Capture the cell that displays the provided text and extract its [X, Y] central coordinate. 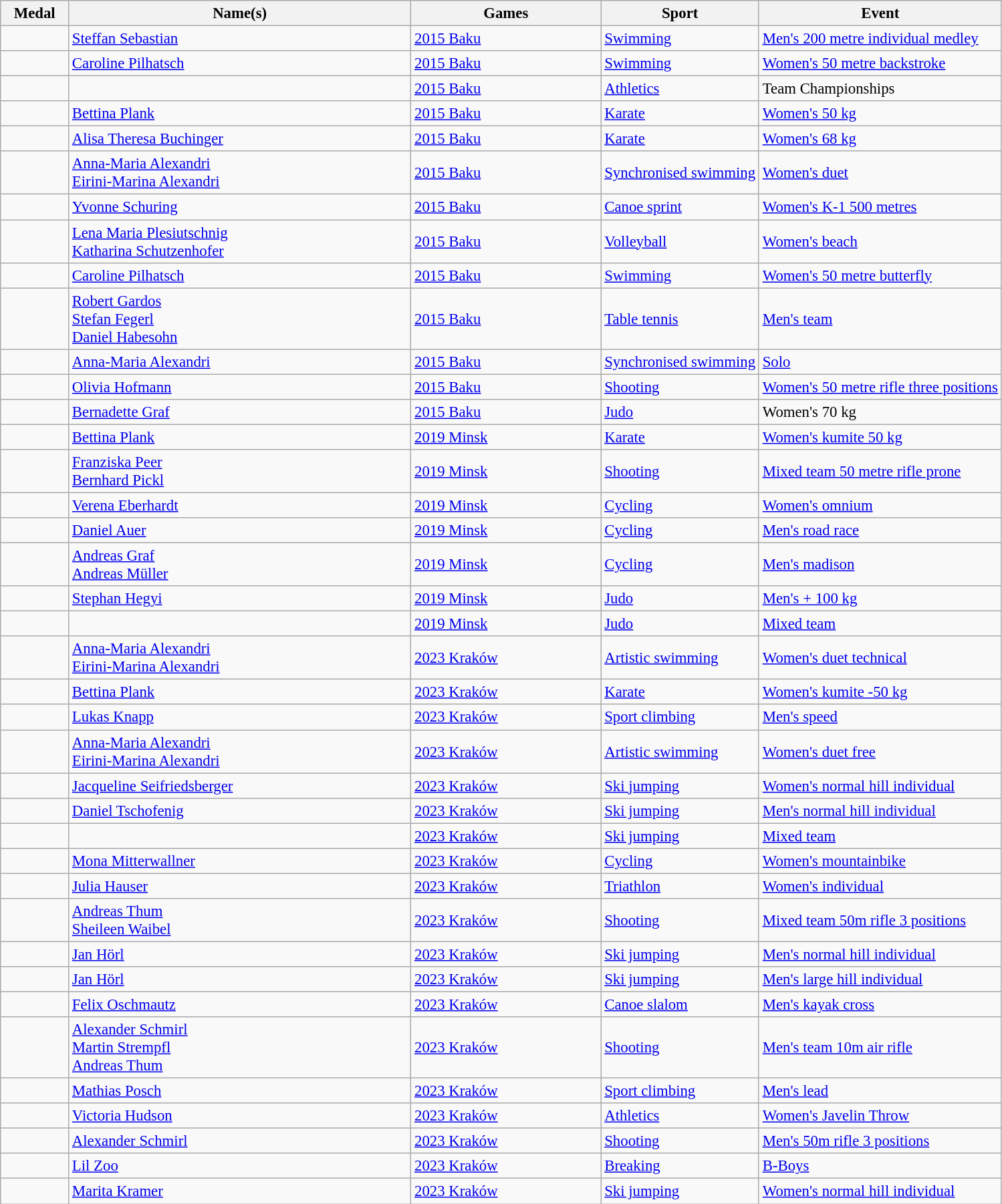
Women's duet technical [880, 657]
Women's 50 kg [880, 114]
Men's lead [880, 1091]
Daniel Tschofenig [240, 810]
Women's 50 metre backstroke [880, 63]
Women's 50 metre rifle three positions [880, 387]
Women's 50 metre butterfly [880, 275]
Mixed team 50 metre rifle prone [880, 472]
Julia Hauser [240, 886]
Verena Eberhardt [240, 505]
Lil Zoo [240, 1166]
Women's kumite 50 kg [880, 437]
Jacqueline Seifriedsberger [240, 786]
Daniel Auer [240, 531]
Women's K-1 500 metres [880, 207]
Women's mountainbike [880, 861]
Men's team 10m air rifle [880, 1048]
Solo [880, 361]
Alexander Schmirl [240, 1141]
Team Championships [880, 89]
Women's kumite -50 kg [880, 692]
Men's road race [880, 531]
Sport [680, 13]
Women's omnium [880, 505]
Olivia Hofmann [240, 387]
Andreas GrafAndreas Müller [240, 565]
Volleyball [680, 242]
B-Boys [880, 1166]
Games [506, 13]
Mona Mitterwallner [240, 861]
Mixed team 50m rifle 3 positions [880, 921]
Women's beach [880, 242]
Alexander SchmirlMartin StrempflAndreas Thum [240, 1048]
Women's individual [880, 886]
Andreas ThumSheileen Waibel [240, 921]
Triathlon [680, 886]
Marita Kramer [240, 1191]
Women's duet free [880, 751]
Victoria Hudson [240, 1116]
Steffan Sebastian [240, 39]
Alisa Theresa Buchinger [240, 139]
Men's madison [880, 565]
Women's duet [880, 172]
Name(s) [240, 13]
Men's large hill individual [880, 980]
Anna-Maria Alexandri [240, 361]
Stephan Hegyi [240, 599]
Medal [35, 13]
Women's 70 kg [880, 412]
Men's kayak cross [880, 1005]
Men's team [880, 319]
Canoe sprint [680, 207]
Felix Oschmautz [240, 1005]
Lena Maria PlesiutschnigKatharina Schutzenhofer [240, 242]
Bernadette Graf [240, 412]
Breaking [680, 1166]
Canoe slalom [680, 1005]
Women's 68 kg [880, 139]
Event [880, 13]
Men's 50m rifle 3 positions [880, 1141]
Robert GardosStefan FegerlDaniel Habesohn [240, 319]
Men's + 100 kg [880, 599]
Lukas Knapp [240, 718]
Men's speed [880, 718]
Franziska PeerBernhard Pickl [240, 472]
Yvonne Schuring [240, 207]
Mathias Posch [240, 1091]
Table tennis [680, 319]
Women's Javelin Throw [880, 1116]
Men's 200 metre individual medley [880, 39]
